Determine the (x, y) coordinate at the center of the cell enclosing the given text.  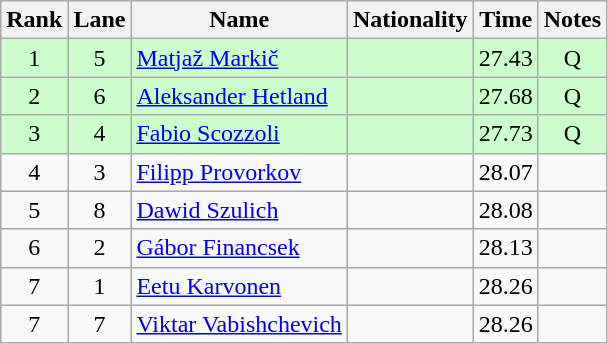
27.43 (506, 58)
Lane (100, 20)
Name (239, 20)
Aleksander Hetland (239, 96)
Fabio Scozzoli (239, 134)
Gábor Financsek (239, 248)
Filipp Provorkov (239, 172)
Dawid Szulich (239, 210)
Matjaž Markič (239, 58)
27.73 (506, 134)
Eetu Karvonen (239, 286)
Time (506, 20)
28.07 (506, 172)
8 (100, 210)
Viktar Vabishchevich (239, 324)
28.08 (506, 210)
Notes (572, 20)
Nationality (410, 20)
Rank (34, 20)
28.13 (506, 248)
27.68 (506, 96)
